Provide the (x, y) coordinate of the cell's center where the given text is located.  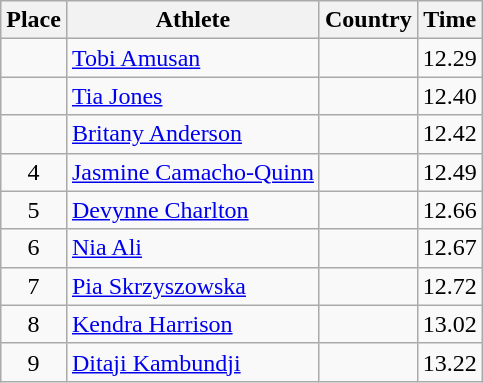
7 (34, 286)
Devynne Charlton (192, 210)
12.49 (450, 172)
8 (34, 324)
6 (34, 248)
Jasmine Camacho-Quinn (192, 172)
Nia Ali (192, 248)
Ditaji Kambundji (192, 362)
12.72 (450, 286)
Pia Skrzyszowska (192, 286)
12.29 (450, 58)
Country (368, 20)
Place (34, 20)
Kendra Harrison (192, 324)
12.40 (450, 96)
Tobi Amusan (192, 58)
Tia Jones (192, 96)
13.22 (450, 362)
4 (34, 172)
12.42 (450, 134)
Time (450, 20)
12.67 (450, 248)
9 (34, 362)
13.02 (450, 324)
5 (34, 210)
12.66 (450, 210)
Athlete (192, 20)
Britany Anderson (192, 134)
